Capture the cell that displays the provided text and extract its (x, y) central coordinate. 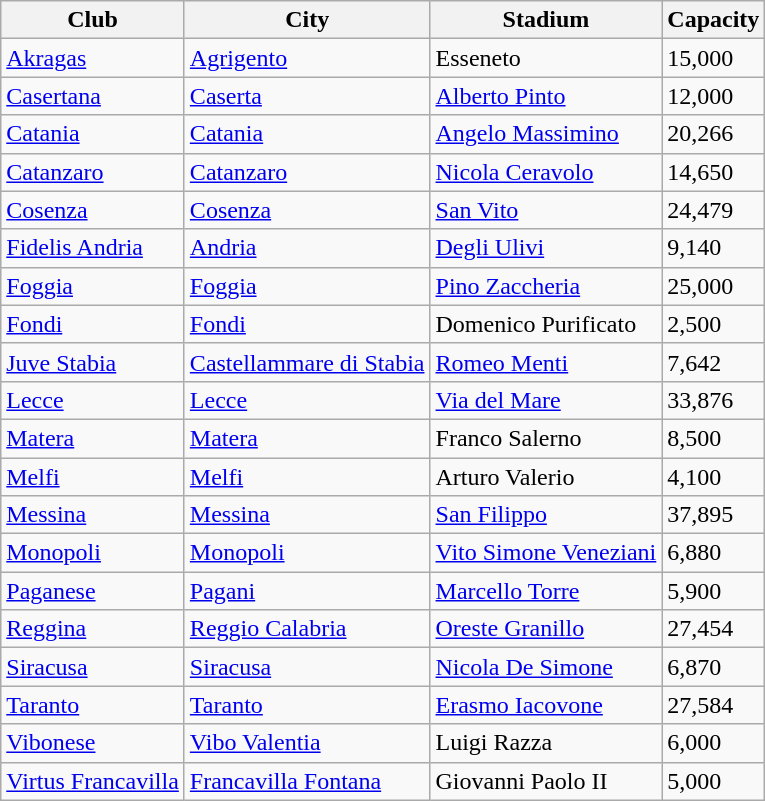
Luigi Razza (546, 743)
25,000 (714, 286)
San Vito (546, 210)
City (307, 20)
14,650 (714, 172)
Via del Mare (546, 400)
Caserta (307, 96)
Erasmo Iacovone (546, 705)
Nicola De Simone (546, 667)
Romeo Menti (546, 362)
6,870 (714, 667)
Castellammare di Stabia (307, 362)
8,500 (714, 438)
20,266 (714, 134)
Casertana (93, 96)
12,000 (714, 96)
9,140 (714, 248)
Giovanni Paolo II (546, 781)
Fidelis Andria (93, 248)
6,880 (714, 553)
Juve Stabia (93, 362)
Angelo Massimino (546, 134)
27,454 (714, 629)
5,000 (714, 781)
Reggina (93, 629)
Virtus Francavilla (93, 781)
33,876 (714, 400)
Club (93, 20)
37,895 (714, 515)
Arturo Valerio (546, 477)
24,479 (714, 210)
Capacity (714, 20)
Francavilla Fontana (307, 781)
Marcello Torre (546, 591)
6,000 (714, 743)
Alberto Pinto (546, 96)
Nicola Ceravolo (546, 172)
Vibo Valentia (307, 743)
7,642 (714, 362)
Andria (307, 248)
2,500 (714, 324)
San Filippo (546, 515)
Oreste Granillo (546, 629)
Akragas (93, 58)
5,900 (714, 591)
Degli Ulivi (546, 248)
15,000 (714, 58)
Vito Simone Veneziani (546, 553)
Esseneto (546, 58)
Paganese (93, 591)
Reggio Calabria (307, 629)
Agrigento (307, 58)
Pagani (307, 591)
Vibonese (93, 743)
Domenico Purificato (546, 324)
Stadium (546, 20)
27,584 (714, 705)
Pino Zaccheria (546, 286)
Franco Salerno (546, 438)
4,100 (714, 477)
